From the cell containing the given text, extract its center point as [x, y] coordinate. 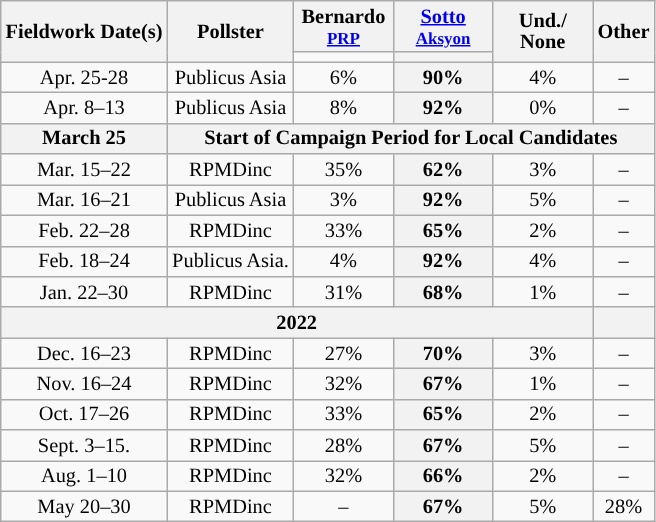
Aug. 1–10 [84, 476]
SottoAksyon [443, 26]
BernardoPRP [344, 26]
27% [344, 354]
35% [344, 170]
Jan. 22–30 [84, 292]
Nov. 16–24 [84, 384]
68% [443, 292]
2022 [297, 322]
Apr. 25-28 [84, 78]
Pollster [230, 30]
Feb. 18–24 [84, 262]
March 25 [84, 138]
May 20–30 [84, 506]
0% [543, 108]
Mar. 15–22 [84, 170]
66% [443, 476]
Sept. 3–15. [84, 446]
Start of Campaign Period for Local Candidates [410, 138]
Und./None [543, 30]
Apr. 8–13 [84, 108]
Publicus Asia. [230, 262]
Fieldwork Date(s) [84, 30]
8% [344, 108]
Mar. 16–21 [84, 200]
Dec. 16–23 [84, 354]
6% [344, 78]
31% [344, 292]
Other [624, 30]
90% [443, 78]
62% [443, 170]
Feb. 22–28 [84, 230]
Oct. 17–26 [84, 414]
70% [443, 354]
